Locate the cell with the specified text and output its (x, y) center coordinate. 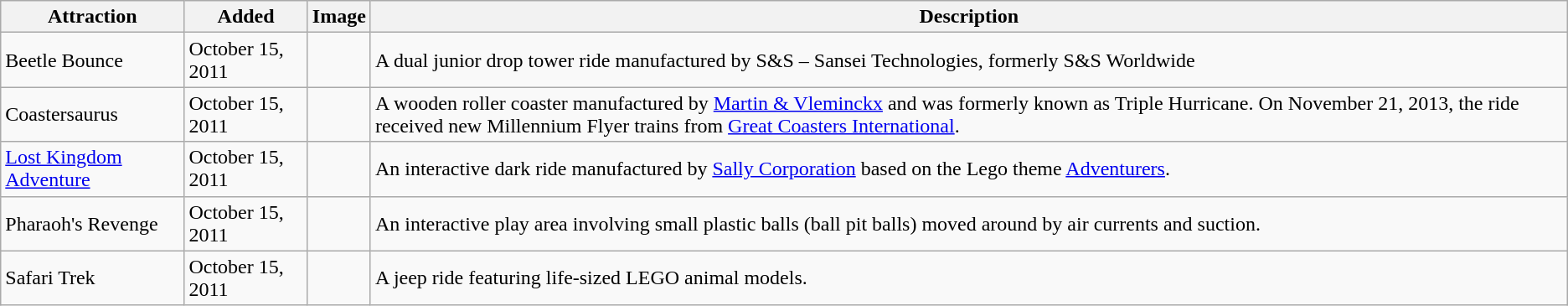
Attraction (92, 17)
A dual junior drop tower ride manufactured by S&S – Sansei Technologies, formerly S&S Worldwide (968, 60)
Added (246, 17)
Coastersaurus (92, 114)
Lost Kingdom Adventure (92, 169)
A jeep ride featuring life-sized LEGO animal models. (968, 278)
An interactive dark ride manufactured by Sally Corporation based on the Lego theme Adventurers. (968, 169)
Safari Trek (92, 278)
Beetle Bounce (92, 60)
Description (968, 17)
Image (338, 17)
An interactive play area involving small plastic balls (ball pit balls) moved around by air currents and suction. (968, 223)
Pharaoh's Revenge (92, 223)
